Find where the given text appears and provide that cell's center as [x, y] coordinate. 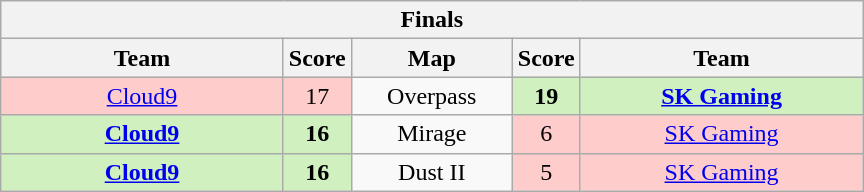
19 [546, 96]
Map [432, 58]
Dust II [432, 172]
17 [317, 96]
Mirage [432, 134]
6 [546, 134]
5 [546, 172]
Finals [432, 20]
Overpass [432, 96]
